Determine the [x, y] coordinate at the center of the cell enclosing the given text.  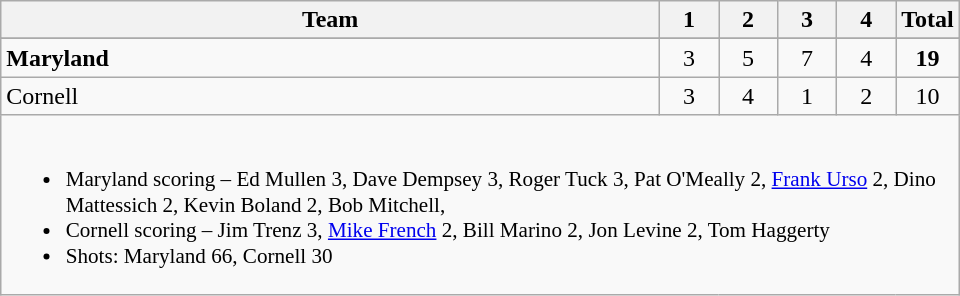
19 [928, 58]
5 [748, 58]
7 [808, 58]
10 [928, 96]
Cornell [330, 96]
Maryland [330, 58]
Team [330, 20]
Total [928, 20]
